Search for the cell housing the specified text and yield its [X, Y] center coordinate. 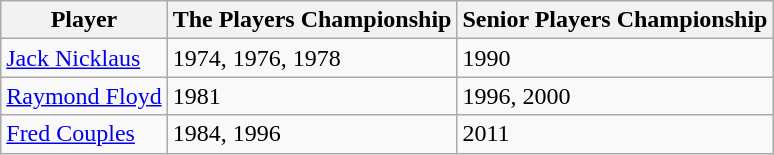
The Players Championship [312, 20]
Jack Nicklaus [84, 58]
Fred Couples [84, 134]
1974, 1976, 1978 [312, 58]
1990 [615, 58]
1984, 1996 [312, 134]
1981 [312, 96]
Player [84, 20]
2011 [615, 134]
1996, 2000 [615, 96]
Raymond Floyd [84, 96]
Senior Players Championship [615, 20]
